Identify which cell holds the provided text, then report its (X, Y) central coordinate. 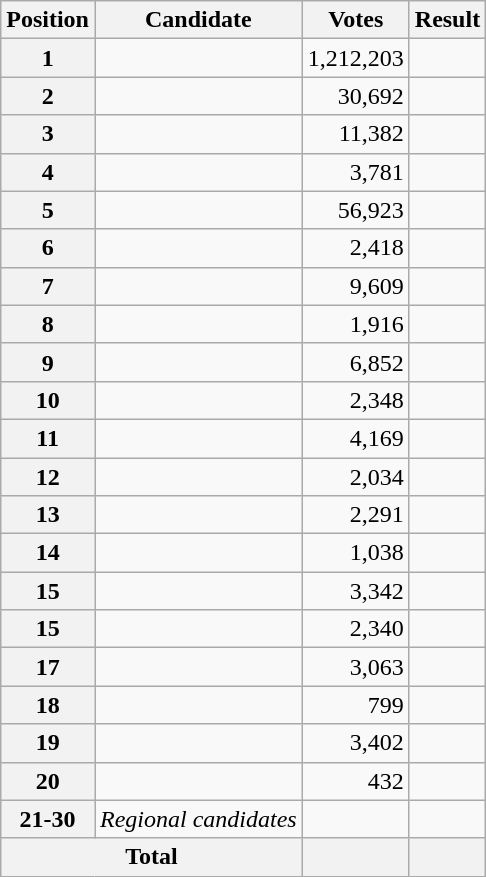
9,609 (356, 286)
12 (48, 477)
Result (447, 20)
2,348 (356, 400)
2,340 (356, 629)
3 (48, 134)
1,916 (356, 324)
17 (48, 667)
4 (48, 172)
8 (48, 324)
2 (48, 96)
11,382 (356, 134)
1,038 (356, 553)
30,692 (356, 96)
2,418 (356, 248)
18 (48, 705)
9 (48, 362)
11 (48, 438)
6,852 (356, 362)
Total (152, 857)
5 (48, 210)
6 (48, 248)
13 (48, 515)
4,169 (356, 438)
1 (48, 58)
14 (48, 553)
Position (48, 20)
20 (48, 781)
Regional candidates (198, 819)
Votes (356, 20)
3,781 (356, 172)
799 (356, 705)
Candidate (198, 20)
7 (48, 286)
3,342 (356, 591)
2,034 (356, 477)
1,212,203 (356, 58)
21-30 (48, 819)
2,291 (356, 515)
56,923 (356, 210)
3,063 (356, 667)
19 (48, 743)
3,402 (356, 743)
432 (356, 781)
10 (48, 400)
